Search for the cell housing the specified text and yield its [X, Y] center coordinate. 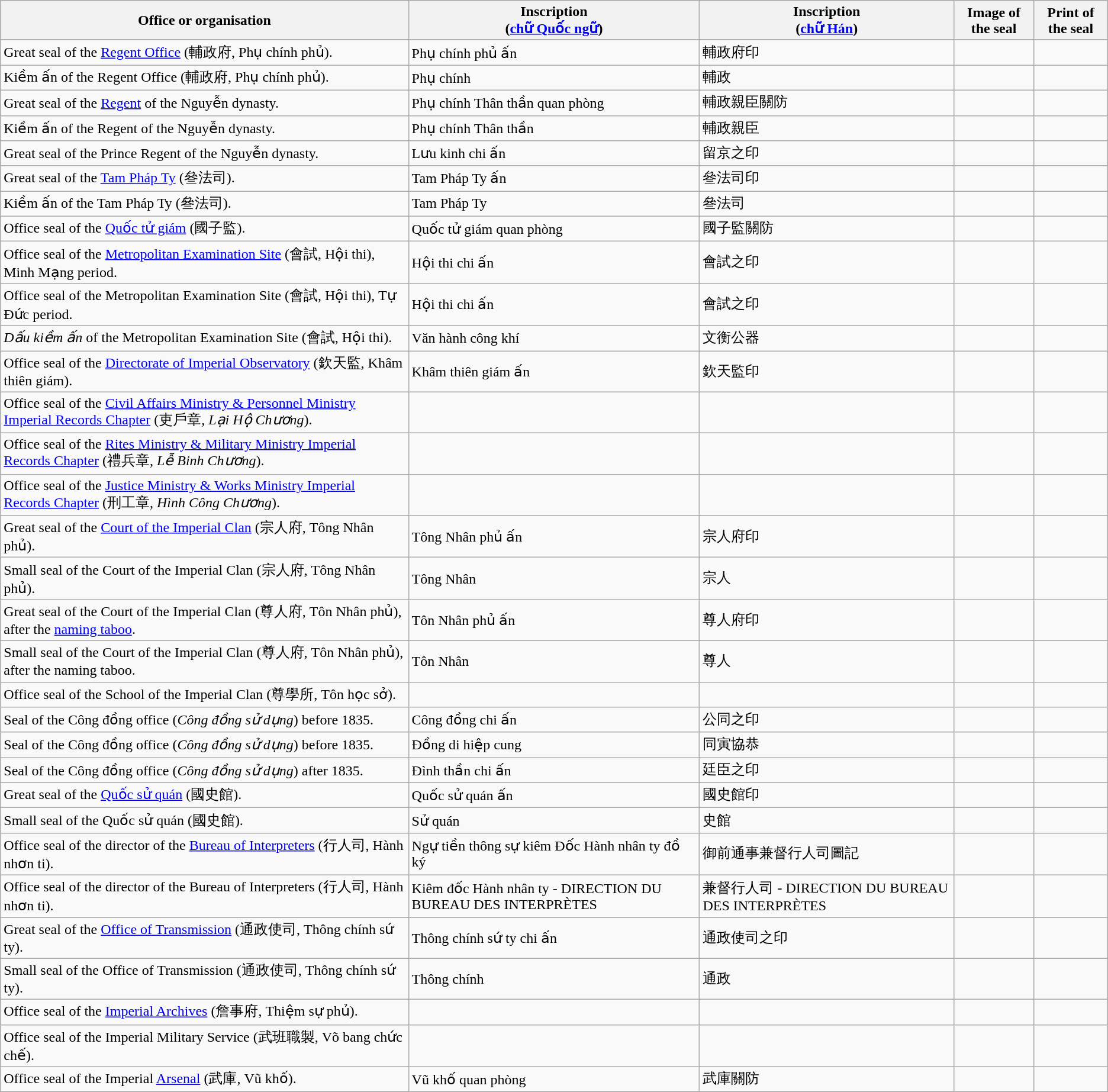
尊人府印 [827, 620]
Great seal of the Prince Regent of the Nguyễn dynasty. [205, 154]
兼督行人司 - DIRECTION DU BUREAU DES INTERPRÈTES [827, 896]
叄法司 [827, 204]
欽天監印 [827, 371]
Great seal of the Regent Office (輔政府, Phụ chính phủ). [205, 52]
Small seal of the Court of the Imperial Clan (尊人府, Tôn Nhân phủ), after the naming taboo. [205, 661]
Office seal of the Imperial Arsenal (武庫, Vũ khố). [205, 1080]
Great seal of the Office of Transmission (通政使司, Thông chính sứ ty). [205, 938]
Office seal of the Directorate of Imperial Observatory (欽天監, Khâm thiên giám). [205, 371]
Sử quán [554, 820]
Tông Nhân phủ ấn [554, 536]
Thông chính [554, 979]
通政使司之印 [827, 938]
Office or organisation [205, 20]
Great seal of the Court of the Imperial Clan (宗人府, Tông Nhân phủ). [205, 536]
Quốc sử quán ấn [554, 795]
叄法司印 [827, 179]
Ngự tiền thông sự kiêm Đốc Hành nhân ty đồ ký [554, 853]
武庫關防 [827, 1080]
Office seal of the Civil Affairs Ministry & Personnel Ministry Imperial Records Chapter (吏戶章, Lại Hộ Chương). [205, 413]
留京之印 [827, 154]
Đình thần chi ấn [554, 771]
Kiềm ấn of the Regent Office (輔政府, Phụ chính phủ). [205, 78]
Thông chính sứ ty chi ấn [554, 938]
史館 [827, 820]
Quốc tử giám quan phòng [554, 228]
Image of the seal [994, 20]
Phụ chính [554, 78]
輔政 [827, 78]
尊人 [827, 661]
Khâm thiên giám ấn [554, 371]
宗人 [827, 579]
國子監關防 [827, 228]
Công đồng chi ấn [554, 720]
Small seal of the Court of the Imperial Clan (宗人府, Tông Nhân phủ). [205, 579]
輔政親臣 [827, 128]
國史館印 [827, 795]
Print of the seal [1071, 20]
Kiêm đốc Hành nhân ty - DIRECTION DU BUREAU DES INTERPRÈTES [554, 896]
Vũ khố quan phòng [554, 1080]
Inscription(chữ Quốc ngữ) [554, 20]
Office seal of the Rites Ministry & Military Ministry Imperial Records Chapter (禮兵章, Lễ Binh Chương). [205, 454]
Tôn Nhân [554, 661]
Office seal of the Imperial Military Service (武班職製, Võ bang chức chế). [205, 1045]
Great seal of the Quốc sử quán (國史館). [205, 795]
Phụ chính Thân thần quan phòng [554, 103]
宗人府印 [827, 536]
Tông Nhân [554, 579]
Office seal of the School of the Imperial Clan (尊學所, Tôn học sở). [205, 695]
Office seal of the Justice Ministry & Works Ministry Imperial Records Chapter (刑工章, Hình Công Chương). [205, 495]
Small seal of the Quốc sử quán (國史館). [205, 820]
同寅協恭 [827, 745]
公同之印 [827, 720]
Inscription(chữ Hán) [827, 20]
Phụ chính phủ ấn [554, 52]
廷臣之印 [827, 771]
Phụ chính Thân thần [554, 128]
Seal of the Công đồng office (Công đồng sử dụng) after 1835. [205, 771]
輔政親臣關防 [827, 103]
Đồng di hiệp cung [554, 745]
Kiềm ấn of the Regent of the Nguyễn dynasty. [205, 128]
御前通事兼督行人司圖記 [827, 853]
Great seal of the Tam Pháp Ty (叄法司). [205, 179]
Tôn Nhân phủ ấn [554, 620]
Văn hành công khí [554, 339]
Lưu kinh chi ấn [554, 154]
文衡公器 [827, 339]
Great seal of the Court of the Imperial Clan (尊人府, Tôn Nhân phủ), after the naming taboo. [205, 620]
Office seal of the Imperial Archives (詹事府, Thiệm sự phủ). [205, 1012]
Office seal of the Metropolitan Examination Site (會試, Hội thi), Tự Đức period. [205, 304]
輔政府印 [827, 52]
Tam Pháp Ty [554, 204]
Office seal of the Metropolitan Examination Site (會試, Hội thi), Minh Mạng period. [205, 263]
Office seal of the Quốc tử giám (國子監). [205, 228]
通政 [827, 979]
Dấu kiềm ấn of the Metropolitan Examination Site (會試, Hội thi). [205, 339]
Tam Pháp Ty ấn [554, 179]
Great seal of the Regent of the Nguyễn dynasty. [205, 103]
Kiềm ấn of the Tam Pháp Ty (叄法司). [205, 204]
Small seal of the Office of Transmission (通政使司, Thông chính sứ ty). [205, 979]
